Output the [X, Y] coordinate of the center of the cell containing the given text.  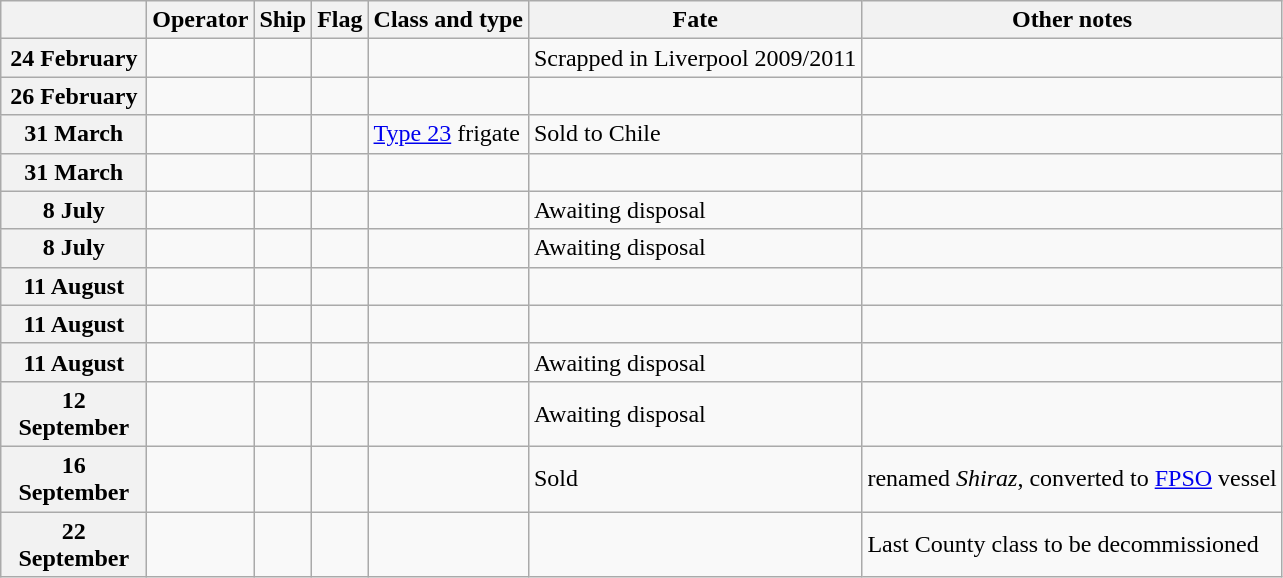
Scrapped in Liverpool 2009/2011 [694, 58]
renamed Shiraz, converted to FPSO vessel [1072, 478]
26 February [74, 96]
Fate [694, 20]
Type 23 frigate [448, 134]
Other notes [1072, 20]
Flag [340, 20]
22 September [74, 544]
Last County class to be decommissioned [1072, 544]
Sold [694, 478]
24 February [74, 58]
Class and type [448, 20]
Ship [283, 20]
12 September [74, 414]
Operator [200, 20]
16 September [74, 478]
Sold to Chile [694, 134]
